Pinpoint the cell where the given text exists, returning its [X, Y] midpoint coordinate. 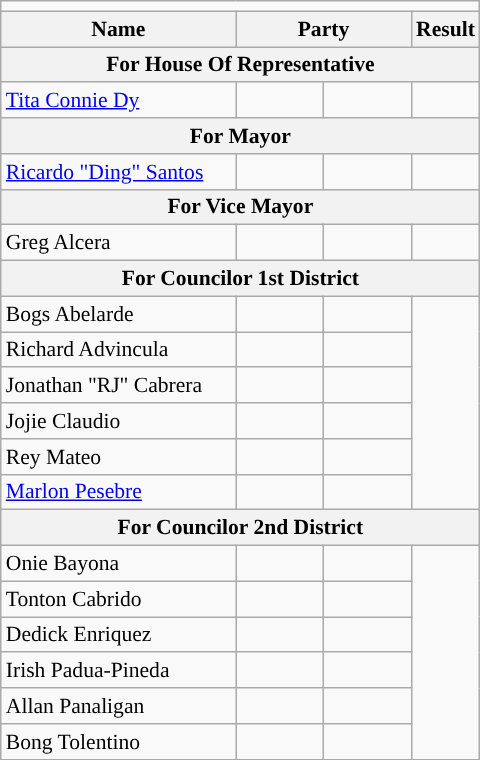
Irish Padua-Pineda [118, 671]
Jonathan "RJ" Cabrera [118, 386]
Allan Panaligan [118, 706]
Marlon Pesebre [118, 492]
Ricardo "Ding" Santos [118, 172]
Greg Alcera [118, 243]
For House Of Representative [240, 65]
Rey Mateo [118, 457]
Jojie Claudio [118, 421]
For Vice Mayor [240, 207]
Onie Bayona [118, 564]
For Mayor [240, 136]
Tita Connie Dy [118, 101]
Dedick Enriquez [118, 635]
Result [446, 29]
Bong Tolentino [118, 742]
Richard Advincula [118, 350]
Tonton Cabrido [118, 599]
Name [118, 29]
Party [324, 29]
Bogs Abelarde [118, 314]
For Councilor 1st District [240, 279]
For Councilor 2nd District [240, 528]
